Output the (x, y) coordinate of the center of the cell containing the given text.  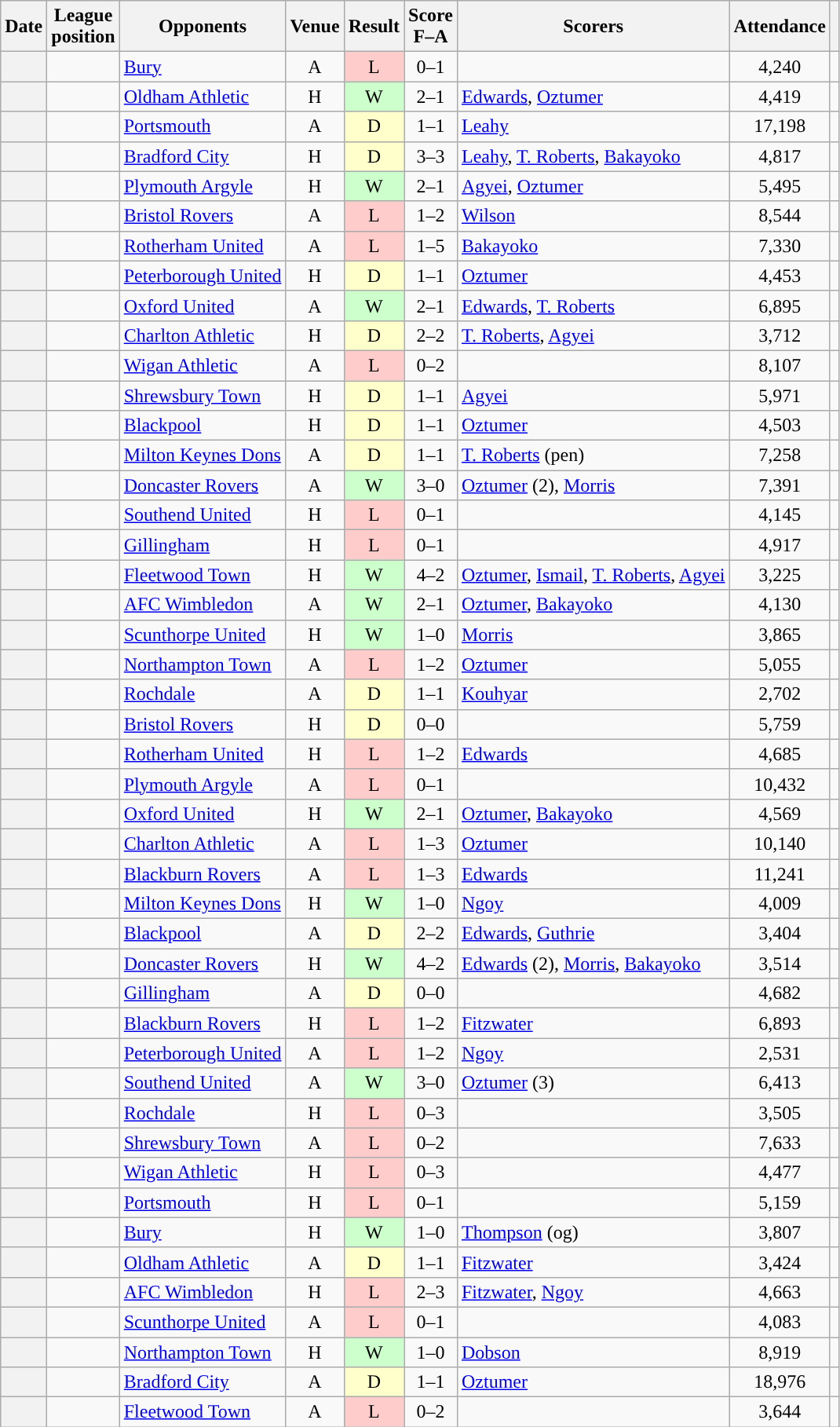
6,895 (780, 306)
Agyei (593, 395)
T. Roberts, Agyei (593, 335)
Result (374, 27)
18,976 (780, 1382)
4,009 (780, 904)
5,495 (780, 186)
3,424 (780, 1262)
8,544 (780, 216)
Edwards, T. Roberts (593, 306)
Oztumer, Ismail, T. Roberts, Agyei (593, 575)
Venue (315, 27)
5,055 (780, 664)
Kouhyar (593, 694)
3,865 (780, 635)
Fitzwater, Ngoy (593, 1292)
2,702 (780, 694)
3,644 (780, 1412)
Leahy (593, 126)
2–3 (431, 1292)
Edwards, Guthrie (593, 934)
3–3 (431, 156)
3,225 (780, 575)
6,413 (780, 1083)
4,453 (780, 276)
5,971 (780, 395)
4,083 (780, 1322)
1–5 (431, 246)
3,712 (780, 335)
4,917 (780, 545)
Edwards (2), Morris, Bakayoko (593, 964)
5,159 (780, 1202)
3,807 (780, 1232)
10,432 (780, 784)
4,682 (780, 993)
4,240 (780, 67)
7,391 (780, 485)
17,198 (780, 126)
7,633 (780, 1143)
Bakayoko (593, 246)
7,330 (780, 246)
4,569 (780, 814)
4,663 (780, 1292)
8,919 (780, 1352)
T. Roberts (pen) (593, 456)
3,514 (780, 964)
4,145 (780, 515)
7,258 (780, 456)
5,759 (780, 724)
8,107 (780, 365)
ScoreF–A (431, 27)
6,893 (780, 1023)
3,505 (780, 1113)
Edwards, Oztumer (593, 97)
Leagueposition (83, 27)
4,817 (780, 156)
Scorers (593, 27)
2,531 (780, 1053)
10,140 (780, 843)
4,685 (780, 754)
Thompson (og) (593, 1232)
Attendance (780, 27)
Oztumer (2), Morris (593, 485)
3,404 (780, 934)
Agyei, Oztumer (593, 186)
Oztumer (3) (593, 1083)
4,419 (780, 97)
Leahy, T. Roberts, Bakayoko (593, 156)
Opponents (203, 27)
4,503 (780, 426)
Date (24, 27)
Morris (593, 635)
Dobson (593, 1352)
Wilson (593, 216)
4,477 (780, 1173)
4,130 (780, 605)
11,241 (780, 874)
